Determine the (X, Y) coordinate at the center of the cell enclosing the given text.  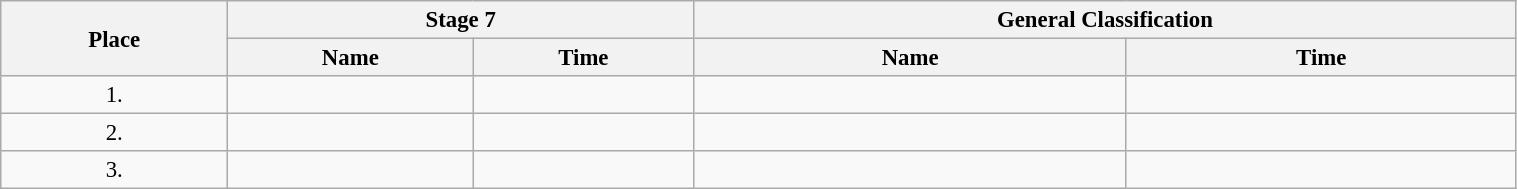
General Classification (1105, 20)
2. (114, 133)
Stage 7 (461, 20)
1. (114, 95)
3. (114, 170)
Place (114, 38)
